Pinpoint the cell where the given text exists, returning its [X, Y] midpoint coordinate. 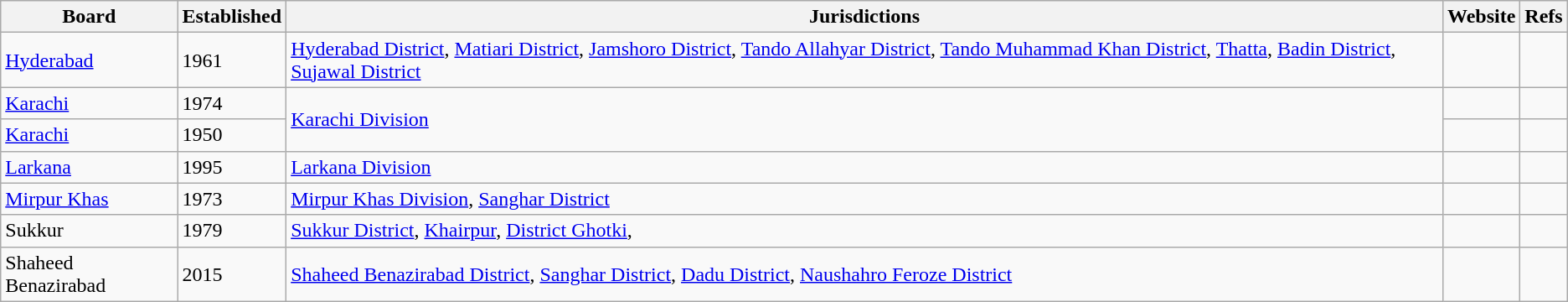
1979 [232, 231]
Established [232, 17]
2015 [232, 273]
Website [1481, 17]
Larkana Division [864, 167]
Board [89, 17]
Shaheed Benazirabad District, Sanghar District, Dadu District, Naushahro Feroze District [864, 273]
Mirpur Khas Division, Sanghar District [864, 199]
Refs [1544, 17]
1995 [232, 167]
Larkana [89, 167]
Karachi Division [864, 119]
1973 [232, 199]
1974 [232, 103]
Shaheed Benazirabad [89, 273]
Sukkur District, Khairpur, District Ghotki, [864, 231]
Hyderabad [89, 60]
Jurisdictions [864, 17]
Mirpur Khas [89, 199]
Sukkur [89, 231]
1950 [232, 135]
1961 [232, 60]
